Extract the [x, y] coordinate from the center of the cell holding the provided text.  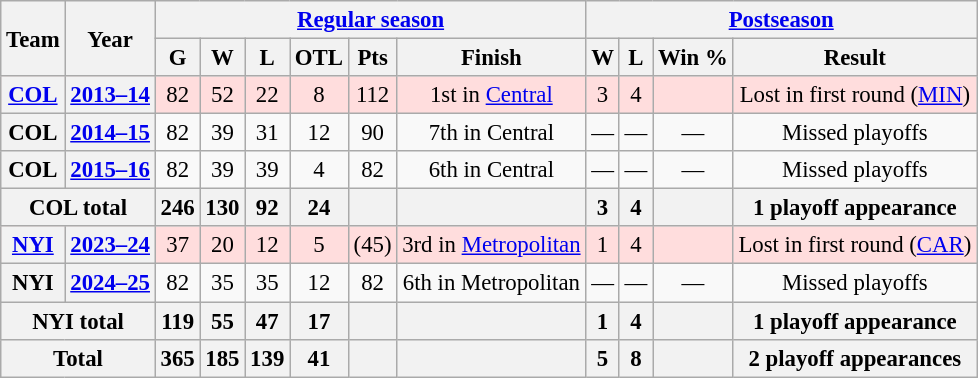
41 [320, 358]
6th in Central [492, 170]
20 [222, 245]
112 [372, 95]
139 [268, 358]
3rd in Metropolitan [492, 245]
47 [268, 321]
Postseason [782, 20]
G [178, 58]
Pts [372, 58]
6th in Metropolitan [492, 283]
17 [320, 321]
Result [854, 58]
52 [222, 95]
55 [222, 321]
Team [33, 38]
119 [178, 321]
92 [268, 208]
NYI total [78, 321]
246 [178, 208]
37 [178, 245]
(45) [372, 245]
130 [222, 208]
Regular season [370, 20]
31 [268, 133]
22 [268, 95]
2013–14 [110, 95]
Lost in first round (CAR) [854, 245]
Win % [693, 58]
2 playoff appearances [854, 358]
COL total [78, 208]
2023–24 [110, 245]
365 [178, 358]
24 [320, 208]
185 [222, 358]
2014–15 [110, 133]
90 [372, 133]
7th in Central [492, 133]
Year [110, 38]
Lost in first round (MIN) [854, 95]
Total [78, 358]
2024–25 [110, 283]
2015–16 [110, 170]
1st in Central [492, 95]
OTL [320, 58]
Finish [492, 58]
